Find where the given text appears and provide that cell's center as [X, Y] coordinate. 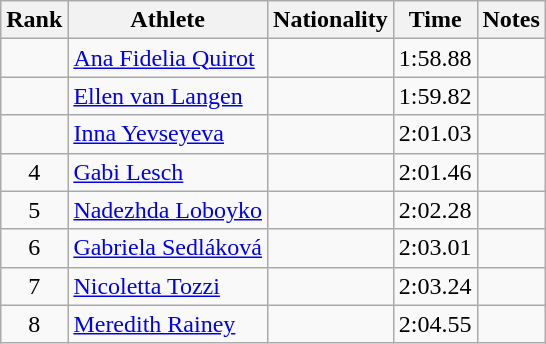
6 [34, 248]
4 [34, 172]
5 [34, 210]
2:01.46 [435, 172]
2:03.24 [435, 286]
Nicoletta Tozzi [168, 286]
2:02.28 [435, 210]
Nadezhda Loboyko [168, 210]
8 [34, 324]
Notes [511, 20]
1:58.88 [435, 58]
Ellen van Langen [168, 96]
Meredith Rainey [168, 324]
2:01.03 [435, 134]
Nationality [331, 20]
Rank [34, 20]
Inna Yevseyeva [168, 134]
Ana Fidelia Quirot [168, 58]
Gabriela Sedláková [168, 248]
2:04.55 [435, 324]
Athlete [168, 20]
7 [34, 286]
1:59.82 [435, 96]
Time [435, 20]
Gabi Lesch [168, 172]
2:03.01 [435, 248]
